Determine the [X, Y] coordinate at the center of the cell enclosing the given text.  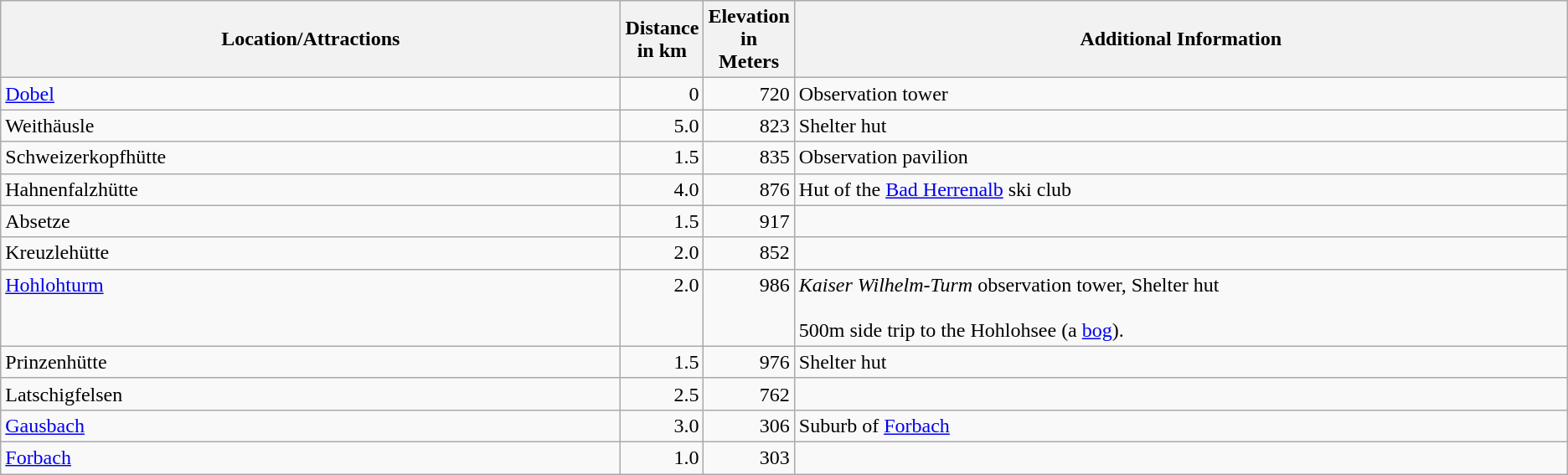
Kreuzlehütte [311, 253]
Kaiser Wilhelm-Turm observation tower, Shelter hut500m side trip to the Hohlohsee (a bog). [1181, 307]
762 [749, 394]
Forbach [311, 457]
986 [749, 307]
0 [662, 94]
Hut of the Bad Herrenalb ski club [1181, 189]
2.5 [662, 394]
Elevation in Meters [749, 39]
306 [749, 426]
Absetze [311, 221]
Location/Attractions [311, 39]
5.0 [662, 126]
876 [749, 189]
4.0 [662, 189]
976 [749, 362]
Dobel [311, 94]
303 [749, 457]
720 [749, 94]
Hohlohturm [311, 307]
Observation tower [1181, 94]
823 [749, 126]
Weithäusle [311, 126]
852 [749, 253]
835 [749, 157]
Observation pavilion [1181, 157]
Suburb of Forbach [1181, 426]
Schweizerkopfhütte [311, 157]
Latschigfelsen [311, 394]
1.0 [662, 457]
Additional Information [1181, 39]
Gausbach [311, 426]
Prinzenhütte [311, 362]
Distance in km [662, 39]
Hahnenfalzhütte [311, 189]
3.0 [662, 426]
917 [749, 221]
